Extract the [x, y] coordinate from the center of the cell holding the provided text.  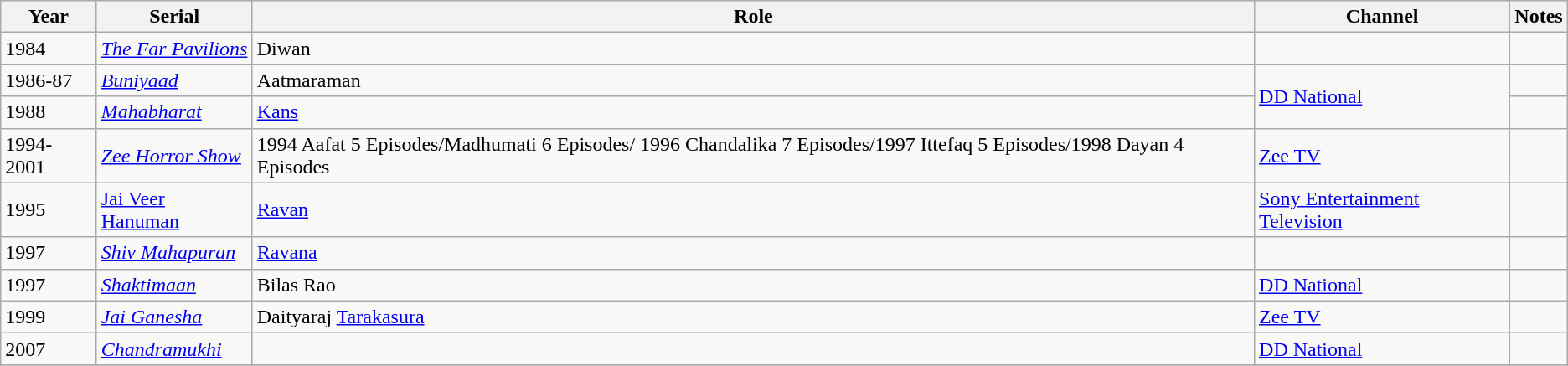
1995 [49, 209]
Buniyaad [174, 80]
The Far Pavilions [174, 49]
1994-2001 [49, 156]
Ravana [753, 253]
Shaktimaan [174, 285]
Jai Ganesha [174, 317]
2007 [49, 348]
Kans [753, 112]
1986-87 [49, 80]
Serial [174, 17]
Zee Horror Show [174, 156]
Notes [1539, 17]
1999 [49, 317]
Aatmaraman [753, 80]
Daityaraj Tarakasura [753, 317]
Year [49, 17]
Diwan [753, 49]
Shiv Mahapuran [174, 253]
Sony Entertainment Television [1382, 209]
Bilas Rao [753, 285]
1994 Aafat 5 Episodes/Madhumati 6 Episodes/ 1996 Chandalika 7 Episodes/1997 Ittefaq 5 Episodes/1998 Dayan 4 Episodes [753, 156]
1984 [49, 49]
Channel [1382, 17]
Jai Veer Hanuman [174, 209]
Chandramukhi [174, 348]
Mahabharat [174, 112]
Role [753, 17]
Ravan [753, 209]
1988 [49, 112]
